Search for the cell housing the specified text and yield its (X, Y) center coordinate. 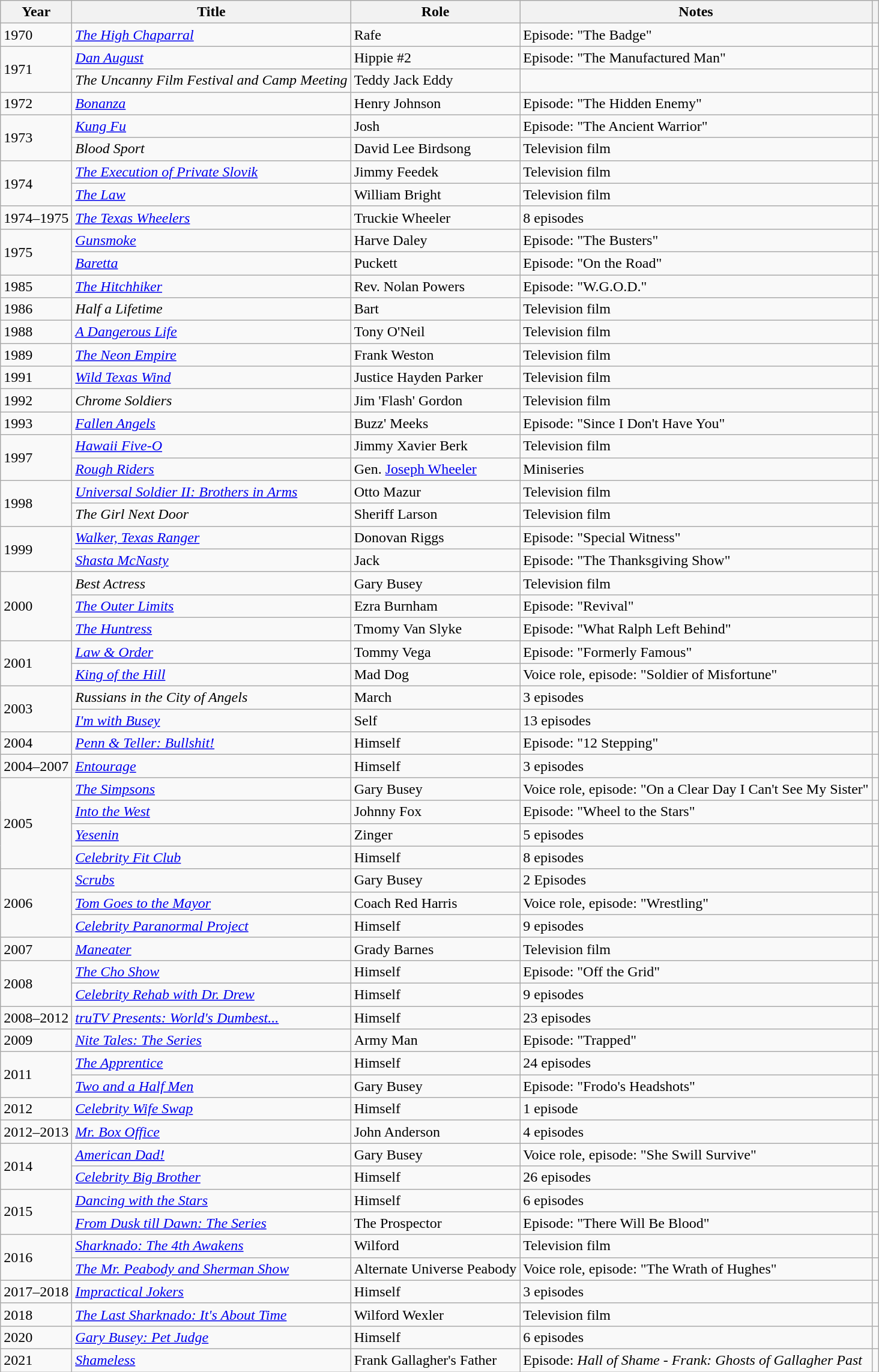
23 episodes (696, 1018)
Puckett (435, 263)
American Dad! (211, 1155)
2021 (36, 1360)
The High Chaparral (211, 35)
2004 (36, 743)
1997 (36, 458)
Voice role, episode: "The Wrath of Hughes" (696, 1269)
Into the West (211, 812)
1999 (36, 549)
2017–2018 (36, 1292)
2003 (36, 709)
Harve Daley (435, 240)
2020 (36, 1337)
Rafe (435, 35)
Entourage (211, 766)
William Bright (435, 195)
Voice role, episode: "On a Clear Day I Can't See My Sister" (696, 789)
I'm with Busey (211, 721)
Sheriff Larson (435, 515)
Coach Red Harris (435, 903)
2016 (36, 1257)
Otto Mazur (435, 492)
David Lee Birdsong (435, 149)
Rough Riders (211, 469)
Episode: "The Manufactured Man" (696, 58)
The Huntress (211, 629)
Episode: "The Busters" (696, 240)
Russians in the City of Angels (211, 698)
The Hitchhiker (211, 286)
Gary Busey: Pet Judge (211, 1337)
Blood Sport (211, 149)
The Girl Next Door (211, 515)
Zinger (435, 835)
Walker, Texas Ranger (211, 537)
2018 (36, 1314)
Episode: "W.G.O.D." (696, 286)
Scrubs (211, 880)
Half a Lifetime (211, 309)
Baretta (211, 263)
The Neon Empire (211, 355)
John Anderson (435, 1132)
Episode: "12 Stepping" (696, 743)
The Simpsons (211, 789)
Self (435, 721)
Episode: "Off the Grid" (696, 972)
Title (211, 12)
March (435, 698)
Henry Johnson (435, 103)
Nite Tales: The Series (211, 1041)
1974 (36, 183)
1992 (36, 400)
Episode: "What Ralph Left Behind" (696, 629)
Miniseries (696, 469)
1 episode (696, 1109)
5 episodes (696, 835)
Bart (435, 309)
2007 (36, 949)
2008 (36, 983)
A Dangerous Life (211, 332)
Wilford Wexler (435, 1314)
Kung Fu (211, 126)
Jim 'Flash' Gordon (435, 400)
Bonanza (211, 103)
1973 (36, 138)
Shasta McNasty (211, 560)
Episode: "The Hidden Enemy" (696, 103)
The Law (211, 195)
Episode: Hall of Shame - Frank: Ghosts of Gallagher Past (696, 1360)
The Execution of Private Slovik (211, 172)
Donovan Riggs (435, 537)
2011 (36, 1075)
1998 (36, 503)
Justice Hayden Parker (435, 378)
The Uncanny Film Festival and Camp Meeting (211, 80)
Voice role, episode: "Soldier of Misfortune" (696, 675)
Gen. Joseph Wheeler (435, 469)
Episode: "Trapped" (696, 1041)
1986 (36, 309)
The Last Sharknado: It's About Time (211, 1314)
Mr. Box Office (211, 1132)
Wilford (435, 1246)
2001 (36, 663)
The Mr. Peabody and Sherman Show (211, 1269)
Sharknado: The 4th Awakens (211, 1246)
2008–2012 (36, 1018)
Episode: "The Ancient Warrior" (696, 126)
Yesenin (211, 835)
The Texas Wheelers (211, 217)
Hippie #2 (435, 58)
2 Episodes (696, 880)
Mad Dog (435, 675)
King of the Hill (211, 675)
Episode: "Special Witness" (696, 537)
1989 (36, 355)
Voice role, episode: "She Swill Survive" (696, 1155)
Maneater (211, 949)
Rev. Nolan Powers (435, 286)
Tommy Vega (435, 651)
Grady Barnes (435, 949)
Notes (696, 12)
Episode: "There Will Be Blood" (696, 1223)
Celebrity Big Brother (211, 1177)
Episode: "Revival" (696, 606)
Two and a Half Men (211, 1086)
Gunsmoke (211, 240)
Episode: "On the Road" (696, 263)
Jack (435, 560)
2000 (36, 606)
2012 (36, 1109)
The Outer Limits (211, 606)
Teddy Jack Eddy (435, 80)
Year (36, 12)
Frank Weston (435, 355)
24 episodes (696, 1063)
13 episodes (696, 721)
1972 (36, 103)
Celebrity Wife Swap (211, 1109)
Alternate Universe Peabody (435, 1269)
Celebrity Rehab with Dr. Drew (211, 994)
1993 (36, 423)
Episode: "Frodo's Headshots" (696, 1086)
1974–1975 (36, 217)
Truckie Wheeler (435, 217)
Army Man (435, 1041)
Hawaii Five-O (211, 446)
2004–2007 (36, 766)
Jimmy Feedek (435, 172)
Role (435, 12)
2005 (36, 823)
1988 (36, 332)
Episode: "Wheel to the Stars" (696, 812)
Episode: "Formerly Famous" (696, 651)
Buzz' Meeks (435, 423)
The Prospector (435, 1223)
Voice role, episode: "Wrestling" (696, 903)
Penn & Teller: Bullshit! (211, 743)
Best Actress (211, 583)
1975 (36, 252)
Tom Goes to the Mayor (211, 903)
Josh (435, 126)
Universal Soldier II: Brothers in Arms (211, 492)
Impractical Jokers (211, 1292)
Fallen Angels (211, 423)
Law & Order (211, 651)
1970 (36, 35)
Tmomy Van Slyke (435, 629)
26 episodes (696, 1177)
Chrome Soldiers (211, 400)
2014 (36, 1166)
The Cho Show (211, 972)
The Apprentice (211, 1063)
Episode: "The Badge" (696, 35)
2006 (36, 903)
4 episodes (696, 1132)
Celebrity Paranormal Project (211, 926)
Ezra Burnham (435, 606)
Celebrity Fit Club (211, 857)
truTV Presents: World's Dumbest... (211, 1018)
1985 (36, 286)
Frank Gallagher's Father (435, 1360)
Dan August (211, 58)
Dancing with the Stars (211, 1200)
Jimmy Xavier Berk (435, 446)
Episode: "The Thanksgiving Show" (696, 560)
From Dusk till Dawn: The Series (211, 1223)
2012–2013 (36, 1132)
Tony O'Neil (435, 332)
2015 (36, 1212)
Episode: "Since I Don't Have You" (696, 423)
2009 (36, 1041)
Johnny Fox (435, 812)
1971 (36, 69)
Wild Texas Wind (211, 378)
1991 (36, 378)
Shameless (211, 1360)
